Scan for the cell matching the given text and deliver its [x, y] coordinate at center. 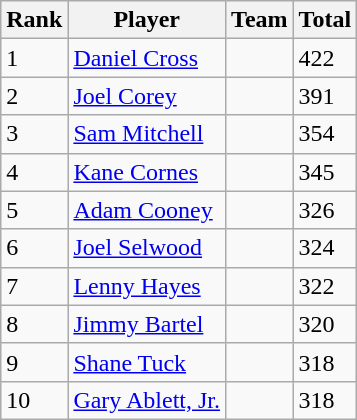
354 [325, 134]
Joel Corey [147, 96]
3 [34, 134]
9 [34, 362]
Lenny Hayes [147, 286]
324 [325, 248]
Adam Cooney [147, 210]
Joel Selwood [147, 248]
391 [325, 96]
7 [34, 286]
5 [34, 210]
Gary Ablett, Jr. [147, 400]
2 [34, 96]
Sam Mitchell [147, 134]
Shane Tuck [147, 362]
326 [325, 210]
Player [147, 20]
Jimmy Bartel [147, 324]
6 [34, 248]
Team [260, 20]
Rank [34, 20]
320 [325, 324]
4 [34, 172]
1 [34, 58]
422 [325, 58]
10 [34, 400]
Kane Cornes [147, 172]
Total [325, 20]
322 [325, 286]
8 [34, 324]
345 [325, 172]
Daniel Cross [147, 58]
